For the text-containing cell, return its midpoint in (x, y) coordinate format. 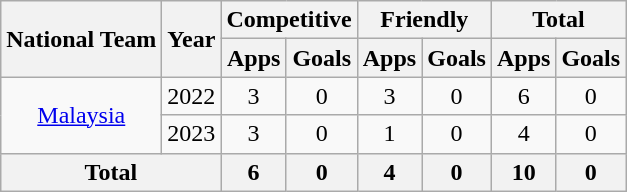
1 (389, 134)
National Team (82, 39)
10 (523, 172)
2022 (192, 96)
Malaysia (82, 115)
Year (192, 39)
Competitive (289, 20)
2023 (192, 134)
Friendly (424, 20)
